Identify which cell holds the provided text, then report its [X, Y] central coordinate. 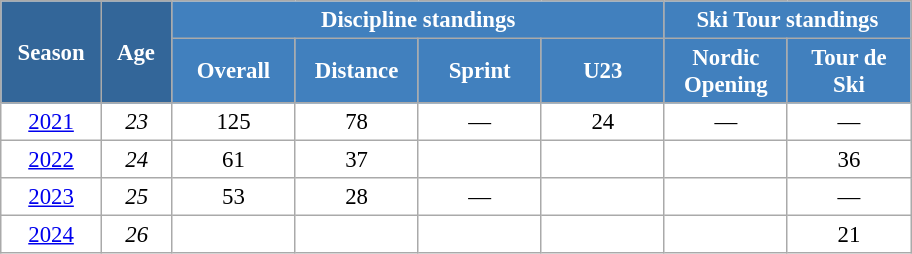
U23 [602, 72]
21 [848, 235]
2022 [52, 160]
NordicOpening [726, 72]
Tour deSki [848, 72]
23 [136, 122]
2021 [52, 122]
Sprint [480, 72]
61 [234, 160]
Season [52, 52]
26 [136, 235]
78 [356, 122]
Distance [356, 72]
25 [136, 197]
Discipline standings [418, 20]
Age [136, 52]
2024 [52, 235]
Overall [234, 72]
125 [234, 122]
36 [848, 160]
28 [356, 197]
Ski Tour standings [787, 20]
37 [356, 160]
2023 [52, 197]
53 [234, 197]
